Pinpoint the cell where the given text exists, returning its (x, y) midpoint coordinate. 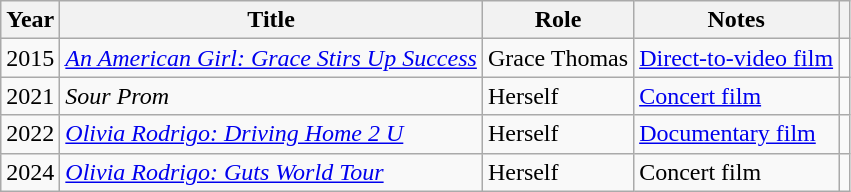
Notes (736, 20)
Direct-to-video film (736, 58)
An American Girl: Grace Stirs Up Success (272, 58)
2015 (30, 58)
Year (30, 20)
Olivia Rodrigo: Driving Home 2 U (272, 134)
2024 (30, 172)
Title (272, 20)
2022 (30, 134)
Grace Thomas (558, 58)
Sour Prom (272, 96)
Role (558, 20)
Olivia Rodrigo: Guts World Tour (272, 172)
2021 (30, 96)
Documentary film (736, 134)
